Locate the cell with the specified text and output its (x, y) center coordinate. 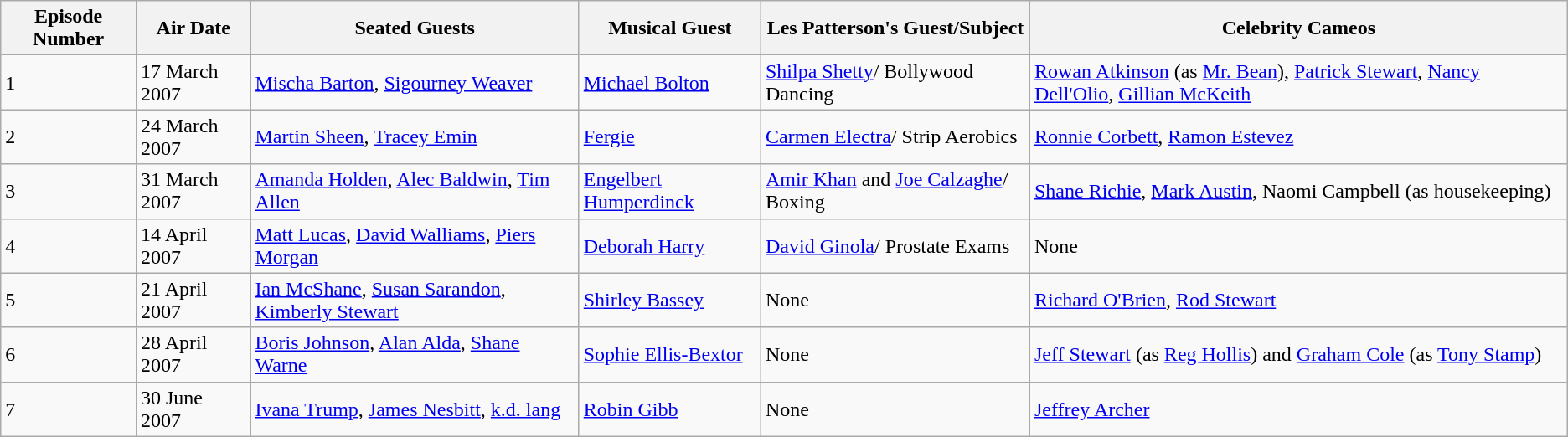
Rowan Atkinson (as Mr. Bean), Patrick Stewart, Nancy Dell'Olio, Gillian McKeith (1298, 82)
31 March 2007 (193, 191)
Fergie (670, 137)
David Ginola/ Prostate Exams (895, 246)
7 (69, 409)
1 (69, 82)
6 (69, 355)
28 April 2007 (193, 355)
Michael Bolton (670, 82)
Ivana Trump, James Nesbitt, k.d. lang (415, 409)
Sophie Ellis-Bextor (670, 355)
Celebrity Cameos (1298, 28)
Jeffrey Archer (1298, 409)
24 March 2007 (193, 137)
Martin Sheen, Tracey Emin (415, 137)
14 April 2007 (193, 246)
Carmen Electra/ Strip Aerobics (895, 137)
Jeff Stewart (as Reg Hollis) and Graham Cole (as Tony Stamp) (1298, 355)
Shirley Bassey (670, 300)
Engelbert Humperdinck (670, 191)
3 (69, 191)
4 (69, 246)
2 (69, 137)
17 March 2007 (193, 82)
Richard O'Brien, Rod Stewart (1298, 300)
30 June 2007 (193, 409)
Mischa Barton, Sigourney Weaver (415, 82)
Ronnie Corbett, Ramon Estevez (1298, 137)
Shane Richie, Mark Austin, Naomi Campbell (as housekeeping) (1298, 191)
Deborah Harry (670, 246)
Air Date (193, 28)
Amir Khan and Joe Calzaghe/ Boxing (895, 191)
5 (69, 300)
Matt Lucas, David Walliams, Piers Morgan (415, 246)
Boris Johnson, Alan Alda, Shane Warne (415, 355)
Episode Number (69, 28)
21 April 2007 (193, 300)
Musical Guest (670, 28)
Les Patterson's Guest/Subject (895, 28)
Robin Gibb (670, 409)
Shilpa Shetty/ Bollywood Dancing (895, 82)
Ian McShane, Susan Sarandon, Kimberly Stewart (415, 300)
Seated Guests (415, 28)
Amanda Holden, Alec Baldwin, Tim Allen (415, 191)
